Extract the [x, y] coordinate from the center of the cell holding the provided text.  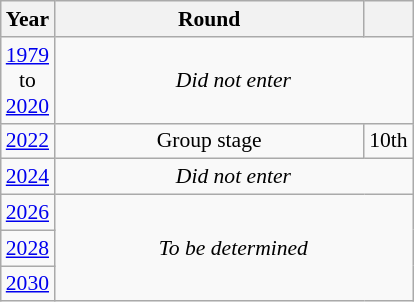
2026 [28, 213]
Round [209, 19]
Year [28, 19]
1979to2020 [28, 80]
2028 [28, 248]
2030 [28, 284]
To be determined [234, 248]
10th [388, 141]
2024 [28, 177]
2022 [28, 141]
Group stage [209, 141]
